Return [X, Y] of the center of cell containing provided text 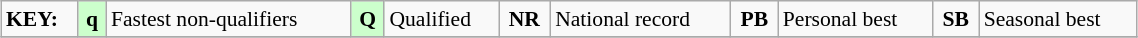
Seasonal best [1058, 19]
KEY: [40, 19]
NR [524, 19]
Qualified [441, 19]
Q [368, 19]
PB [754, 19]
National record [640, 19]
Personal best [856, 19]
Fastest non-qualifiers [228, 19]
q [92, 19]
SB [956, 19]
